Provide the (X, Y) coordinate of the cell's center where the given text is located.  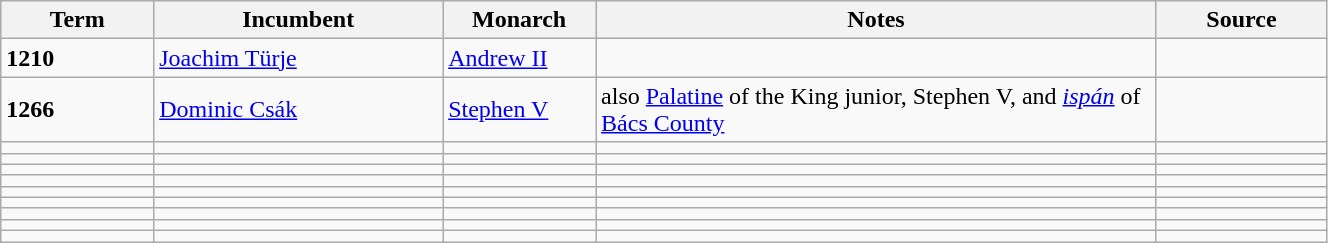
Notes (876, 20)
Source (1241, 20)
also Palatine of the King junior, Stephen V, and ispán of Bács County (876, 110)
Incumbent (298, 20)
Monarch (520, 20)
1266 (78, 110)
Dominic Csák (298, 110)
Term (78, 20)
Joachim Türje (298, 58)
Andrew II (520, 58)
Stephen V (520, 110)
1210 (78, 58)
